Provide the [X, Y] coordinate of the cell's center where the given text is located.  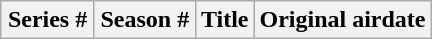
Title [224, 20]
Original airdate [342, 20]
Season # [144, 20]
Series # [48, 20]
